Provide the (x, y) coordinate of the cell's center where the given text is located.  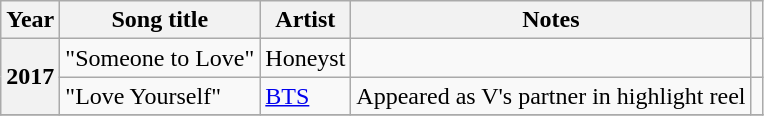
Song title (160, 20)
BTS (306, 96)
Honeyst (306, 58)
Year (30, 20)
2017 (30, 77)
Artist (306, 20)
Appeared as V's partner in highlight reel (551, 96)
"Someone to Love" (160, 58)
"Love Yourself" (160, 96)
Notes (551, 20)
